From the cell containing the given text, extract its center point as (x, y) coordinate. 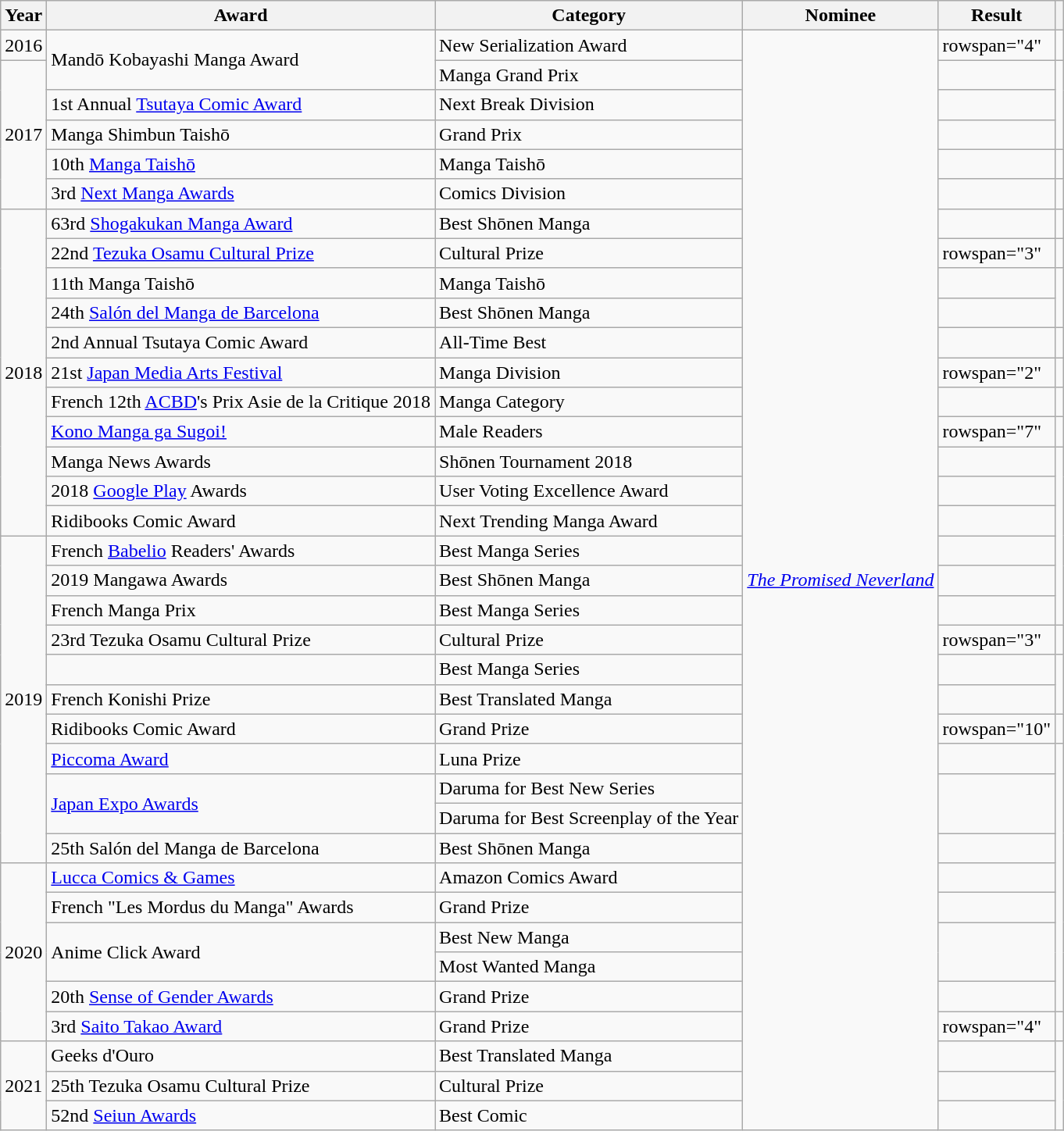
Male Readers (589, 432)
24th Salón del Manga de Barcelona (241, 312)
Amazon Comics Award (589, 878)
22nd Tezuka Osamu Cultural Prize (241, 253)
Manga Category (589, 402)
Manga Grand Prix (589, 75)
Anime Click Award (241, 952)
Best Comic (589, 1115)
2019 Mangawa Awards (241, 580)
23rd Tezuka Osamu Cultural Prize (241, 640)
Nominee (841, 16)
rowspan="2" (997, 373)
Next Trending Manga Award (589, 521)
Manga Shimbun Taishō (241, 134)
52nd Seiun Awards (241, 1115)
Geeks d'Ouro (241, 1056)
French "Les Mordus du Manga" Awards (241, 908)
Next Break Division (589, 105)
Luna Prize (589, 758)
rowspan="10" (997, 729)
Manga News Awards (241, 462)
Mandō Kobayashi Manga Award (241, 60)
2021 (23, 1086)
rowspan="7" (997, 432)
Kono Manga ga Sugoi! (241, 432)
2017 (23, 134)
French Babelio Readers' Awards (241, 551)
2nd Annual Tsutaya Comic Award (241, 342)
French Konishi Prize (241, 699)
Manga Division (589, 373)
2016 (23, 45)
10th Manga Taishō (241, 164)
Daruma for Best Screenplay of the Year (589, 818)
All-Time Best (589, 342)
3rd Next Manga Awards (241, 194)
French 12th ACBD's Prix Asie de la Critique 2018 (241, 402)
Award (241, 16)
2019 (23, 700)
21st Japan Media Arts Festival (241, 373)
63rd Shogakukan Manga Award (241, 223)
Category (589, 16)
Year (23, 16)
User Voting Excellence Award (589, 491)
25th Salón del Manga de Barcelona (241, 847)
Best New Manga (589, 937)
2018 Google Play Awards (241, 491)
Lucca Comics & Games (241, 878)
French Manga Prix (241, 610)
New Serialization Award (589, 45)
Most Wanted Manga (589, 967)
Japan Expo Awards (241, 803)
2018 (23, 372)
Result (997, 16)
11th Manga Taishō (241, 283)
1st Annual Tsutaya Comic Award (241, 105)
25th Tezuka Osamu Cultural Prize (241, 1086)
Shōnen Tournament 2018 (589, 462)
Daruma for Best New Series (589, 788)
Grand Prix (589, 134)
The Promised Neverland (841, 580)
2020 (23, 952)
20th Sense of Gender Awards (241, 997)
3rd Saito Takao Award (241, 1026)
Piccoma Award (241, 758)
Comics Division (589, 194)
